Return the [x, y] coordinate for the center point of the cell that contains the specified text.  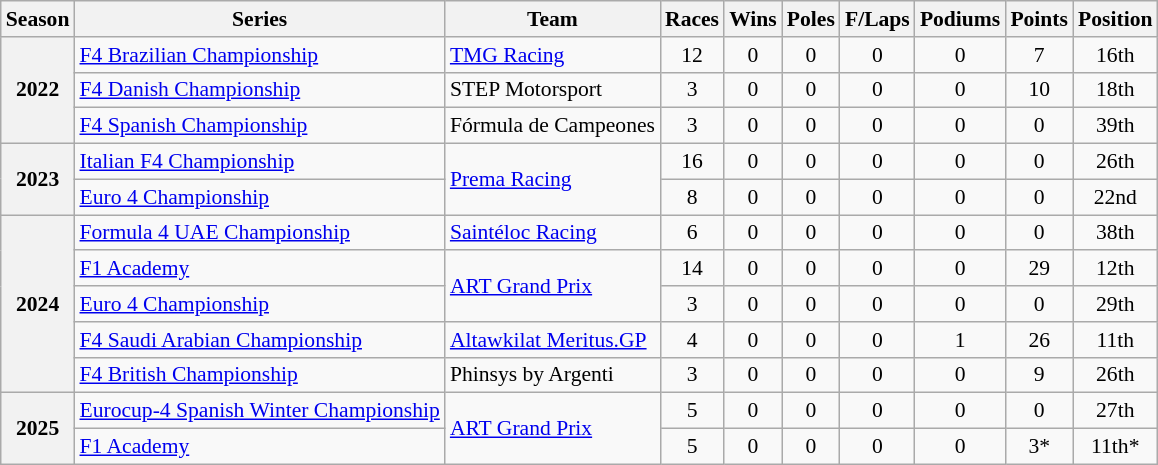
16 [692, 162]
F4 Spanish Championship [259, 126]
16th [1115, 55]
18th [1115, 90]
11th [1115, 340]
Fórmula de Campeones [552, 126]
27th [1115, 411]
Points [1039, 19]
2025 [38, 428]
6 [692, 233]
39th [1115, 126]
Poles [811, 19]
12 [692, 55]
2022 [38, 90]
14 [692, 269]
29th [1115, 304]
Formula 4 UAE Championship [259, 233]
Podiums [960, 19]
F4 Saudi Arabian Championship [259, 340]
TMG Racing [552, 55]
Saintéloc Racing [552, 233]
Races [692, 19]
Wins [753, 19]
F4 Danish Championship [259, 90]
Altawkilat Meritus.GP [552, 340]
2024 [38, 304]
7 [1039, 55]
STEP Motorsport [552, 90]
38th [1115, 233]
Team [552, 19]
29 [1039, 269]
8 [692, 197]
9 [1039, 375]
22nd [1115, 197]
11th* [1115, 447]
Series [259, 19]
Eurocup-4 Spanish Winter Championship [259, 411]
F/Laps [878, 19]
4 [692, 340]
3* [1039, 447]
Prema Racing [552, 180]
2023 [38, 180]
Phinsys by Argenti [552, 375]
26 [1039, 340]
Season [38, 19]
Italian F4 Championship [259, 162]
10 [1039, 90]
F4 Brazilian Championship [259, 55]
Position [1115, 19]
1 [960, 340]
12th [1115, 269]
F4 British Championship [259, 375]
